Locate the cell with the specified text and output its [x, y] center coordinate. 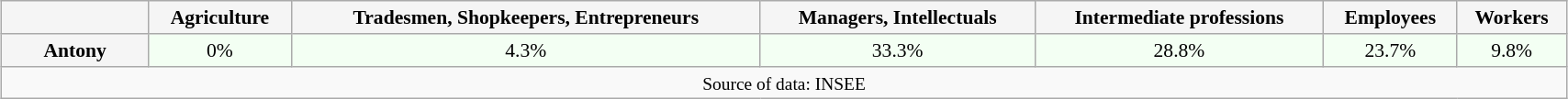
Intermediate professions [1179, 17]
Managers, Intellectuals [898, 17]
28.8% [1179, 50]
Employees [1390, 17]
Workers [1512, 17]
4.3% [525, 50]
33.3% [898, 50]
0% [220, 50]
9.8% [1512, 50]
Source of data: INSEE [784, 82]
Agriculture [220, 17]
Antony [75, 50]
Tradesmen, Shopkeepers, Entrepreneurs [525, 17]
23.7% [1390, 50]
